Detect which cell encompasses the target text, then output its (x, y) center coordinate. 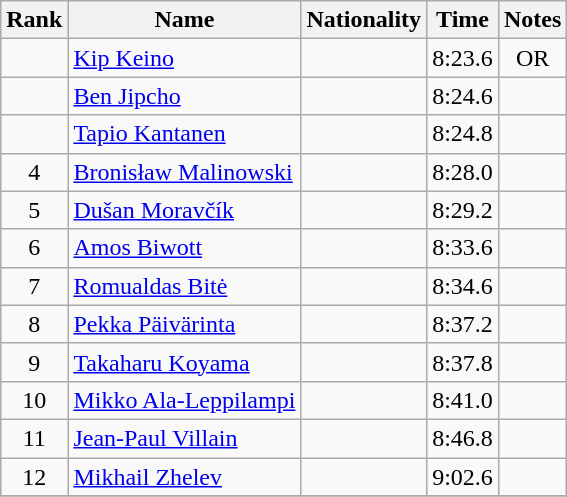
4 (34, 172)
8:28.0 (463, 172)
Ben Jipcho (184, 96)
6 (34, 248)
Romualdas Bitė (184, 286)
Pekka Päivärinta (184, 324)
9 (34, 362)
8:37.8 (463, 362)
11 (34, 438)
8:23.6 (463, 58)
8:41.0 (463, 400)
8:37.2 (463, 324)
OR (532, 58)
Mikhail Zhelev (184, 477)
Kip Keino (184, 58)
10 (34, 400)
8:24.8 (463, 134)
9:02.6 (463, 477)
8 (34, 324)
Amos Biwott (184, 248)
12 (34, 477)
Mikko Ala-Leppilampi (184, 400)
Tapio Kantanen (184, 134)
8:24.6 (463, 96)
Nationality (364, 20)
8:34.6 (463, 286)
8:33.6 (463, 248)
5 (34, 210)
Rank (34, 20)
Dušan Moravčík (184, 210)
Takaharu Koyama (184, 362)
Bronisław Malinowski (184, 172)
Jean-Paul Villain (184, 438)
8:29.2 (463, 210)
Time (463, 20)
Name (184, 20)
Notes (532, 20)
8:46.8 (463, 438)
7 (34, 286)
